Detect which cell encompasses the target text, then output its [X, Y] center coordinate. 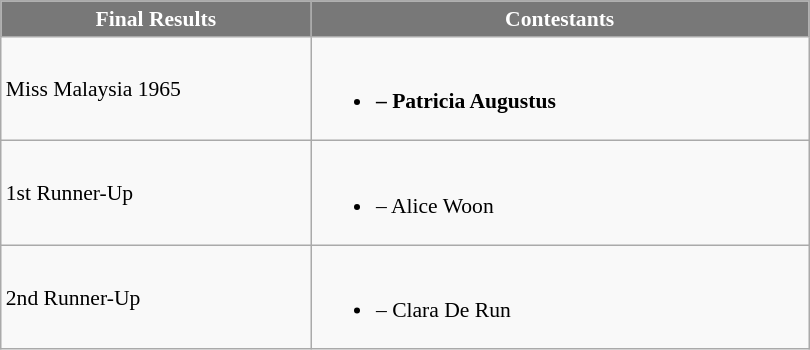
Miss Malaysia 1965 [156, 89]
– Patricia Augustus [560, 89]
Contestants [560, 19]
2nd Runner-Up [156, 297]
– Clara De Run [560, 297]
1st Runner-Up [156, 193]
– Alice Woon [560, 193]
Final Results [156, 19]
